Capture the cell that displays the provided text and extract its (x, y) central coordinate. 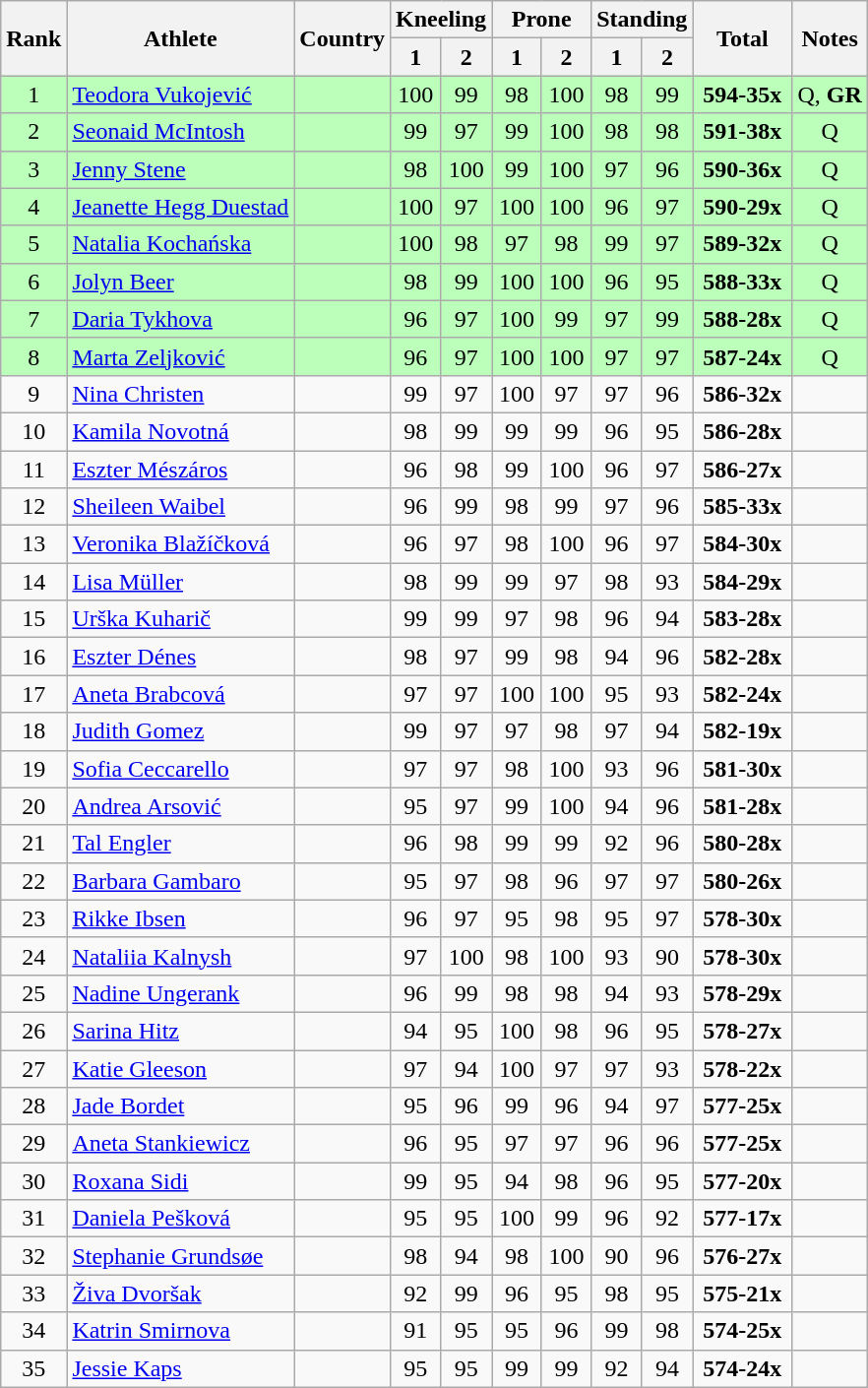
19 (33, 769)
582-24x (742, 694)
20 (33, 806)
590-36x (742, 169)
578-27x (742, 1031)
17 (33, 694)
33 (33, 1293)
583-28x (742, 619)
Standing (642, 20)
29 (33, 1144)
Barbara Gambaro (181, 881)
25 (33, 993)
Sofia Ceccarello (181, 769)
Aneta Stankiewicz (181, 1144)
Urška Kuharič (181, 619)
18 (33, 731)
574-25x (742, 1331)
580-28x (742, 844)
Nadine Ungerank (181, 993)
588-28x (742, 319)
14 (33, 582)
Country (342, 38)
575-21x (742, 1293)
11 (33, 470)
580-26x (742, 881)
Sarina Hitz (181, 1031)
6 (33, 282)
7 (33, 319)
12 (33, 507)
21 (33, 844)
Natalia Kochańska (181, 244)
585-33x (742, 507)
Eszter Mészáros (181, 470)
Notes (830, 38)
9 (33, 394)
Eszter Dénes (181, 657)
13 (33, 544)
Daria Tykhova (181, 319)
Jade Bordet (181, 1106)
Kamila Novotná (181, 431)
Andrea Arsović (181, 806)
Rikke Ibsen (181, 918)
586-32x (742, 394)
590-29x (742, 207)
591-38x (742, 132)
Katie Gleeson (181, 1068)
Kneeling (441, 20)
16 (33, 657)
586-28x (742, 431)
581-30x (742, 769)
581-28x (742, 806)
Total (742, 38)
91 (416, 1331)
30 (33, 1181)
Q, GR (830, 95)
Lisa Müller (181, 582)
Roxana Sidi (181, 1181)
Jessie Kaps (181, 1368)
32 (33, 1256)
23 (33, 918)
582-19x (742, 731)
Stephanie Grundsøe (181, 1256)
Nataliia Kalnysh (181, 956)
4 (33, 207)
584-30x (742, 544)
577-20x (742, 1181)
Jenny Stene (181, 169)
Katrin Smirnova (181, 1331)
586-27x (742, 470)
10 (33, 431)
31 (33, 1219)
582-28x (742, 657)
Teodora Vukojević (181, 95)
Marta Zeljković (181, 356)
Tal Engler (181, 844)
Veronika Blažíčková (181, 544)
28 (33, 1106)
Jeanette Hegg Duestad (181, 207)
Judith Gomez (181, 731)
Seonaid McIntosh (181, 132)
589-32x (742, 244)
27 (33, 1068)
574-24x (742, 1368)
576-27x (742, 1256)
26 (33, 1031)
Sheileen Waibel (181, 507)
24 (33, 956)
Jolyn Beer (181, 282)
578-29x (742, 993)
587-24x (742, 356)
Nina Christen (181, 394)
578-22x (742, 1068)
5 (33, 244)
588-33x (742, 282)
Aneta Brabcová (181, 694)
3 (33, 169)
34 (33, 1331)
Daniela Pešková (181, 1219)
594-35x (742, 95)
Živa Dvoršak (181, 1293)
8 (33, 356)
Rank (33, 38)
35 (33, 1368)
Prone (541, 20)
Athlete (181, 38)
577-17x (742, 1219)
15 (33, 619)
22 (33, 881)
584-29x (742, 582)
